Identify which cell holds the provided text, then report its (x, y) central coordinate. 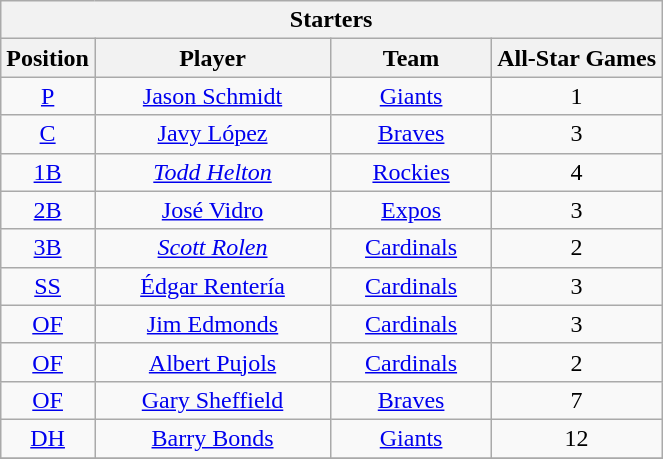
Jason Schmidt (212, 96)
1B (48, 172)
1 (577, 96)
Édgar Rentería (212, 286)
12 (577, 438)
Team (412, 58)
Jim Edmonds (212, 324)
DH (48, 438)
Player (212, 58)
3B (48, 248)
Albert Pujols (212, 362)
Gary Sheffield (212, 400)
SS (48, 286)
Todd Helton (212, 172)
Rockies (412, 172)
7 (577, 400)
Position (48, 58)
2B (48, 210)
José Vidro (212, 210)
Barry Bonds (212, 438)
P (48, 96)
Javy López (212, 134)
Expos (412, 210)
Starters (332, 20)
All-Star Games (577, 58)
Scott Rolen (212, 248)
C (48, 134)
4 (577, 172)
